Output the (x, y) coordinate of the center of the cell containing the given text.  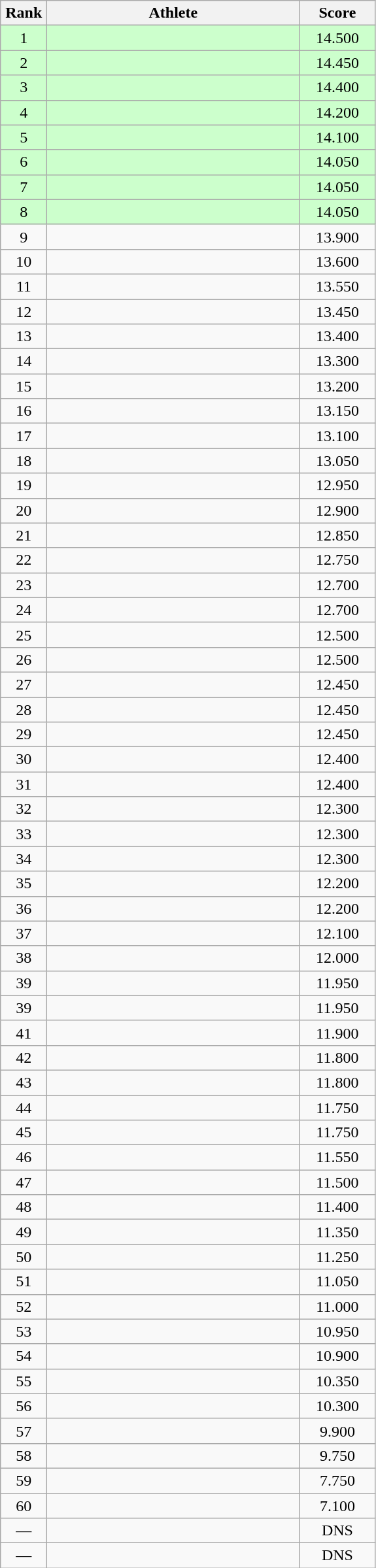
27 (24, 684)
9.900 (337, 1431)
10.950 (337, 1331)
14.500 (337, 38)
13 (24, 337)
16 (24, 411)
26 (24, 659)
4 (24, 112)
38 (24, 958)
18 (24, 461)
5 (24, 137)
49 (24, 1232)
57 (24, 1431)
14.200 (337, 112)
13.900 (337, 237)
11.350 (337, 1232)
21 (24, 535)
29 (24, 735)
12.850 (337, 535)
7.750 (337, 1480)
45 (24, 1133)
6 (24, 162)
22 (24, 560)
15 (24, 386)
23 (24, 585)
12.750 (337, 560)
41 (24, 1033)
12.950 (337, 486)
10.900 (337, 1356)
3 (24, 88)
14.400 (337, 88)
13.300 (337, 361)
52 (24, 1307)
Score (337, 13)
11.550 (337, 1158)
11.400 (337, 1207)
13.600 (337, 261)
14 (24, 361)
10.300 (337, 1406)
13.150 (337, 411)
10.350 (337, 1381)
30 (24, 759)
34 (24, 859)
9.750 (337, 1456)
10 (24, 261)
13.550 (337, 286)
2 (24, 63)
8 (24, 212)
48 (24, 1207)
50 (24, 1257)
12.100 (337, 933)
11.000 (337, 1307)
58 (24, 1456)
59 (24, 1480)
37 (24, 933)
28 (24, 709)
55 (24, 1381)
14.100 (337, 137)
11.050 (337, 1282)
53 (24, 1331)
25 (24, 635)
19 (24, 486)
47 (24, 1182)
Rank (24, 13)
31 (24, 784)
12.000 (337, 958)
32 (24, 809)
24 (24, 610)
7 (24, 187)
33 (24, 834)
36 (24, 909)
51 (24, 1282)
13.100 (337, 436)
11.250 (337, 1257)
13.400 (337, 337)
46 (24, 1158)
11 (24, 286)
1 (24, 38)
60 (24, 1505)
11.500 (337, 1182)
42 (24, 1058)
11.900 (337, 1033)
13.450 (337, 312)
12.900 (337, 510)
13.200 (337, 386)
Athlete (173, 13)
54 (24, 1356)
12 (24, 312)
20 (24, 510)
7.100 (337, 1505)
17 (24, 436)
44 (24, 1108)
9 (24, 237)
56 (24, 1406)
35 (24, 884)
13.050 (337, 461)
14.450 (337, 63)
43 (24, 1082)
